Return the (X, Y) coordinate for the center point of the cell that contains the specified text.  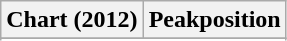
Chart (2012) (72, 20)
Peakposition (214, 20)
